Scan for the cell matching the given text and deliver its [x, y] coordinate at center. 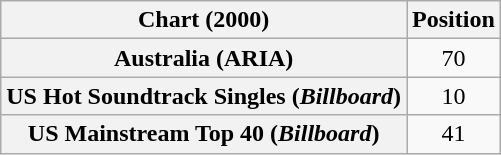
US Mainstream Top 40 (Billboard) [204, 134]
41 [454, 134]
Australia (ARIA) [204, 58]
US Hot Soundtrack Singles (Billboard) [204, 96]
10 [454, 96]
Chart (2000) [204, 20]
70 [454, 58]
Position [454, 20]
